Determine the [x, y] coordinate at the center of the cell enclosing the given text.  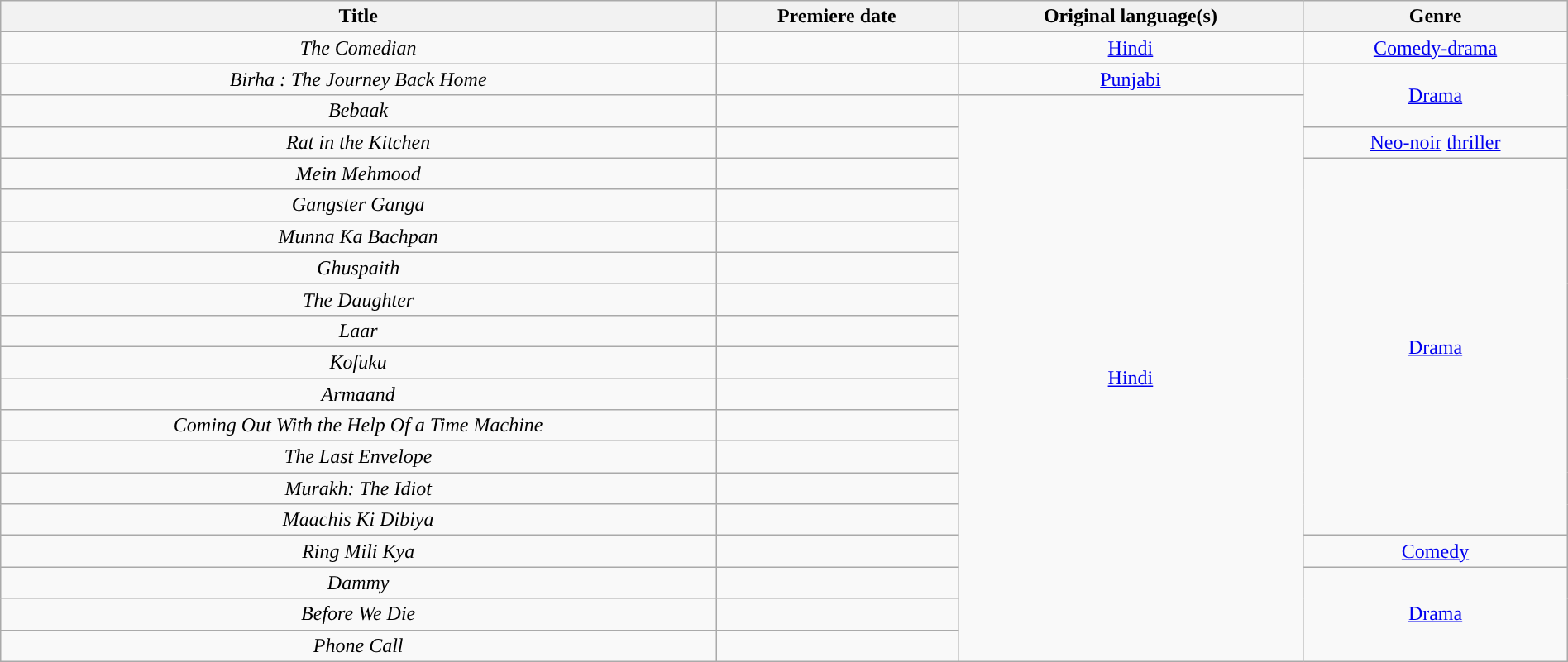
Premiere date [837, 17]
Maachis Ki Dibiya [359, 520]
Phone Call [359, 645]
Ring Mili Kya [359, 551]
Mein Mehmood [359, 174]
Title [359, 17]
Punjabi [1131, 79]
Birha : The Journey Back Home [359, 79]
Before We Die [359, 614]
Bebaak [359, 111]
Murakh: The Idiot [359, 488]
Genre [1436, 17]
Kofuku [359, 362]
Armaand [359, 394]
Laar [359, 331]
Neo-noir thriller [1436, 142]
Munna Ka Bachpan [359, 236]
Comedy [1436, 551]
Comedy-drama [1436, 48]
Original language(s) [1131, 17]
Ghuspaith [359, 268]
Rat in the Kitchen [359, 142]
Coming Out With the Help Of a Time Machine [359, 426]
The Last Envelope [359, 457]
The Daughter [359, 299]
The Comedian [359, 48]
Gangster Ganga [359, 205]
Dammy [359, 583]
